Extract the (X, Y) coordinate from the center of the cell holding the provided text.  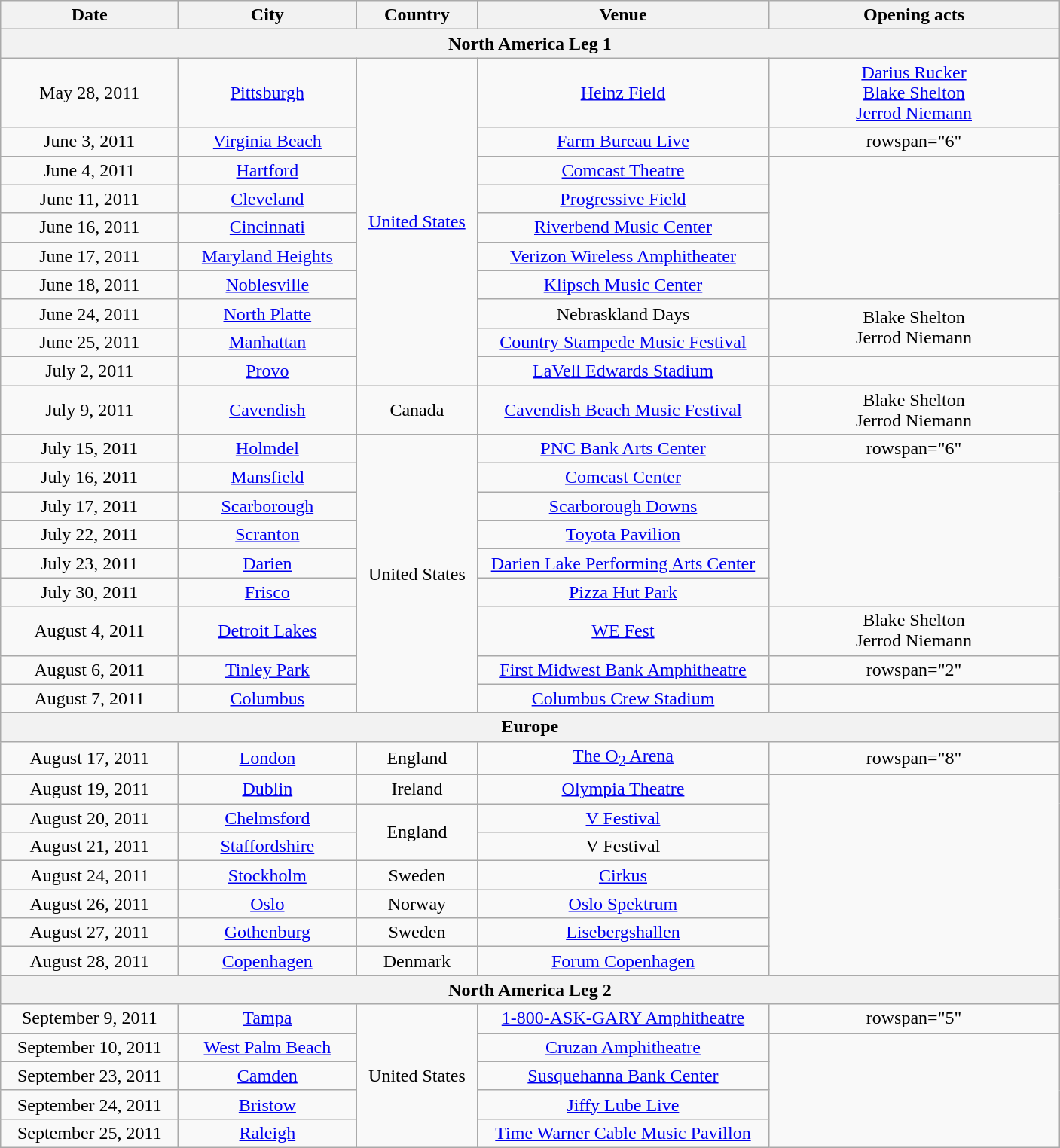
Hartford (267, 170)
Canada (417, 410)
Noblesville (267, 285)
Pittsburgh (267, 93)
Scranton (267, 535)
Darien (267, 563)
Camden (267, 1076)
September 23, 2011 (90, 1076)
July 22, 2011 (90, 535)
August 27, 2011 (90, 933)
North America Leg 1 (530, 44)
Virginia Beach (267, 142)
Opening acts (914, 15)
June 16, 2011 (90, 227)
July 17, 2011 (90, 506)
June 3, 2011 (90, 142)
August 19, 2011 (90, 789)
WE Fest (623, 631)
August 28, 2011 (90, 961)
PNC Bank Arts Center (623, 449)
Comcast Center (623, 478)
June 17, 2011 (90, 256)
Country (417, 15)
Europe (530, 727)
August 6, 2011 (90, 670)
Comcast Theatre (623, 170)
Columbus Crew Stadium (623, 698)
Pizza Hut Park (623, 592)
Bristow (267, 1104)
Ireland (417, 789)
Progressive Field (623, 199)
Scarborough (267, 506)
Forum Copenhagen (623, 961)
Olympia Theatre (623, 789)
August 17, 2011 (90, 758)
Cavendish (267, 410)
Manhattan (267, 342)
June 25, 2011 (90, 342)
June 18, 2011 (90, 285)
Tinley Park (267, 670)
June 4, 2011 (90, 170)
Cirkus (623, 875)
July 9, 2011 (90, 410)
Raleigh (267, 1133)
Nebraskland Days (623, 313)
July 2, 2011 (90, 371)
Lisebergshallen (623, 933)
August 7, 2011 (90, 698)
July 30, 2011 (90, 592)
1-800-ASK-GARY Amphitheatre (623, 1018)
September 9, 2011 (90, 1018)
Oslo Spektrum (623, 904)
The O2 Arena (623, 758)
North Platte (267, 313)
Columbus (267, 698)
Riverbend Music Center (623, 227)
West Palm Beach (267, 1047)
Frisco (267, 592)
Cruzan Amphitheatre (623, 1047)
London (267, 758)
Maryland Heights (267, 256)
September 10, 2011 (90, 1047)
Country Stampede Music Festival (623, 342)
Toyota Pavilion (623, 535)
North America Leg 2 (530, 990)
September 25, 2011 (90, 1133)
Oslo (267, 904)
August 20, 2011 (90, 818)
rowspan="5" (914, 1018)
rowspan="8" (914, 758)
Tampa (267, 1018)
Chelmsford (267, 818)
Dublin (267, 789)
Cavendish Beach Music Festival (623, 410)
August 24, 2011 (90, 875)
Venue (623, 15)
July 15, 2011 (90, 449)
July 23, 2011 (90, 563)
Klipsch Music Center (623, 285)
August 4, 2011 (90, 631)
Gothenburg (267, 933)
Farm Bureau Live (623, 142)
Darien Lake Performing Arts Center (623, 563)
Verizon Wireless Amphitheater (623, 256)
Stockholm (267, 875)
July 16, 2011 (90, 478)
Norway (417, 904)
Heinz Field (623, 93)
Cleveland (267, 199)
Time Warner Cable Music Pavillon (623, 1133)
Denmark (417, 961)
Provo (267, 371)
August 26, 2011 (90, 904)
Scarborough Downs (623, 506)
May 28, 2011 (90, 93)
June 11, 2011 (90, 199)
August 21, 2011 (90, 847)
Detroit Lakes (267, 631)
Susquehanna Bank Center (623, 1076)
First Midwest Bank Amphitheatre (623, 670)
Holmdel (267, 449)
Mansfield (267, 478)
rowspan="2" (914, 670)
Staffordshire (267, 847)
Jiffy Lube Live (623, 1104)
June 24, 2011 (90, 313)
City (267, 15)
Darius RuckerBlake SheltonJerrod Niemann (914, 93)
LaVell Edwards Stadium (623, 371)
Date (90, 15)
Copenhagen (267, 961)
Cincinnati (267, 227)
September 24, 2011 (90, 1104)
